Pinpoint the cell where the given text exists, returning its [X, Y] midpoint coordinate. 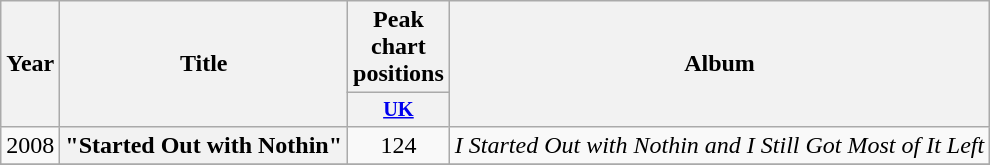
Year [30, 64]
Album [719, 64]
Peak chart positions [399, 47]
124 [399, 145]
I Started Out with Nothin and I Still Got Most of It Left [719, 145]
UK [399, 110]
2008 [30, 145]
Title [204, 64]
"Started Out with Nothin" [204, 145]
